Capture the cell that displays the provided text and extract its [X, Y] central coordinate. 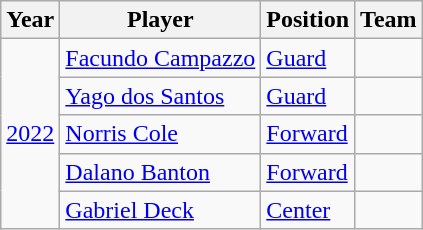
Norris Cole [160, 134]
2022 [30, 134]
Dalano Banton [160, 172]
Facundo Campazzo [160, 58]
Team [389, 20]
Center [308, 210]
Yago dos Santos [160, 96]
Player [160, 20]
Gabriel Deck [160, 210]
Position [308, 20]
Year [30, 20]
